Detect which cell encompasses the target text, then output its (X, Y) center coordinate. 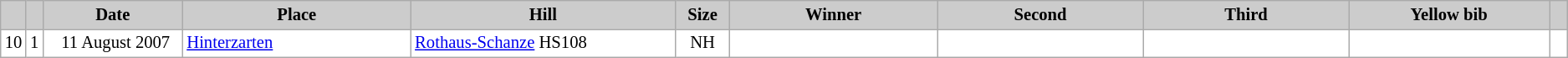
Hill (543, 14)
Winner (834, 14)
Date (112, 14)
Size (702, 14)
Place (296, 14)
NH (702, 43)
Rothaus-Schanze HS108 (543, 43)
10 (13, 43)
Yellow bib (1448, 14)
Third (1246, 14)
Hinterzarten (296, 43)
11 August 2007 (112, 43)
1 (34, 43)
Second (1040, 14)
